Detect which cell encompasses the target text, then output its (x, y) center coordinate. 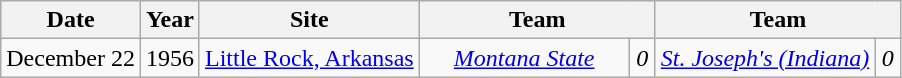
1956 (170, 58)
Site (309, 20)
Date (71, 20)
St. Joseph's (Indiana) (764, 58)
Year (170, 20)
Little Rock, Arkansas (309, 58)
December 22 (71, 58)
Montana State (524, 58)
